For the text-containing cell, return its midpoint in [X, Y] coordinate format. 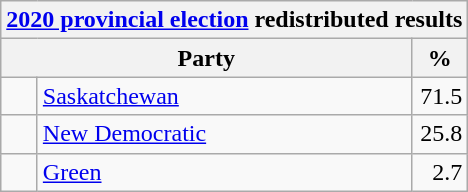
Party [206, 58]
Saskatchewan [224, 96]
2020 provincial election redistributed results [234, 20]
25.8 [440, 134]
Green [224, 172]
% [440, 58]
New Democratic [224, 134]
71.5 [440, 96]
2.7 [440, 172]
